Determine the [x, y] coordinate at the center of the cell enclosing the given text.  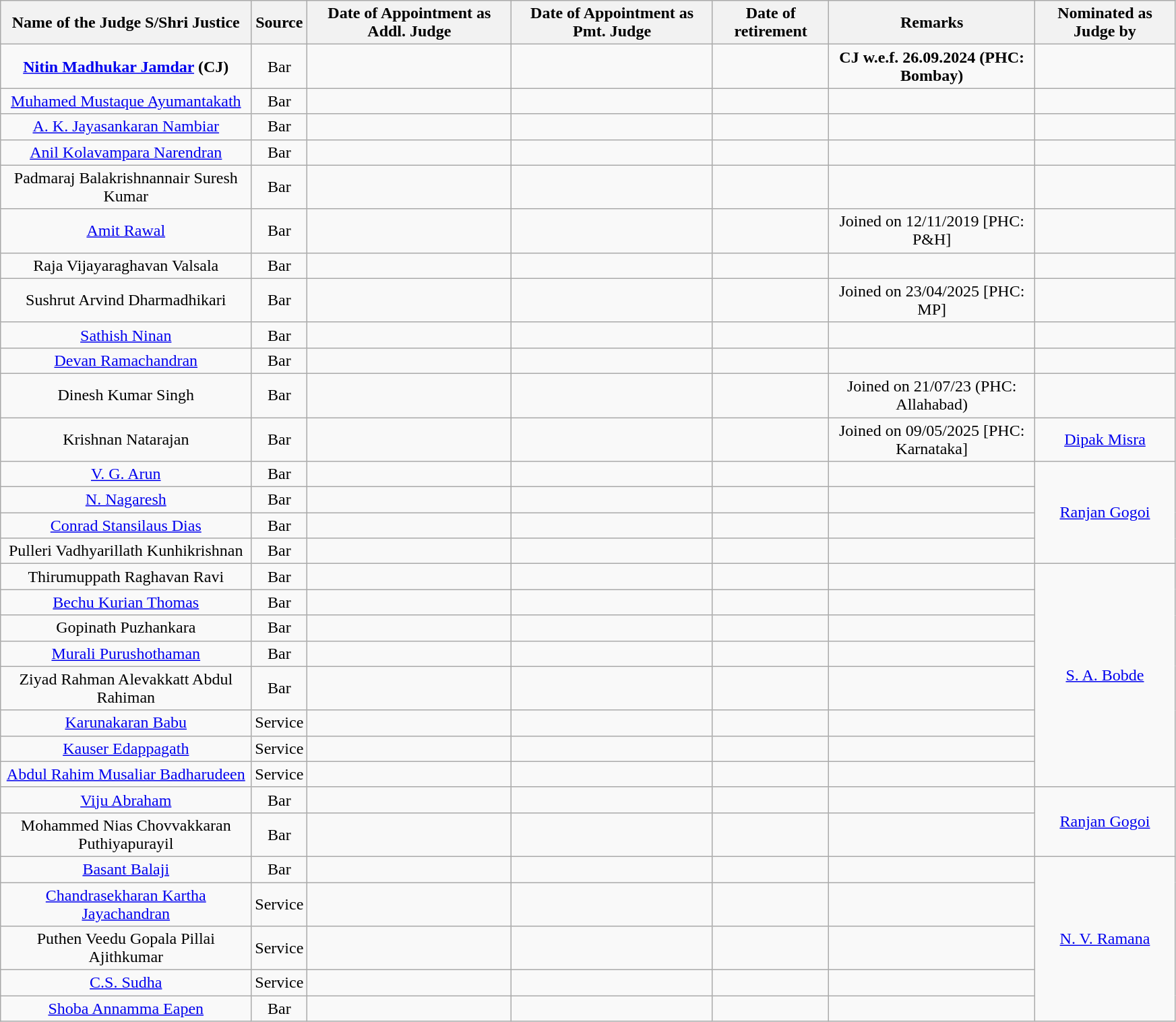
Joined on 23/04/2025 [PHC: MP] [931, 300]
Remarks [931, 23]
A. K. Jayasankaran Nambiar [126, 127]
Kauser Edappagath [126, 748]
Muhamed Mustaque Ayumantakath [126, 101]
Devan Ramachandran [126, 360]
Murali Purushothaman [126, 653]
Basant Balaji [126, 869]
Karunakaran Babu [126, 723]
Gopinath Puzhankara [126, 628]
Viju Abraham [126, 800]
Bechu Kurian Thomas [126, 602]
Mohammed Nias Chovvakkaran Puthiyapurayil [126, 834]
Dipak Misra [1105, 439]
Krishnan Natarajan [126, 439]
S. A. Bobde [1105, 676]
Date of retirement [771, 23]
Puthen Veedu Gopala Pillai Ajithkumar [126, 949]
Anil Kolavampara Narendran [126, 152]
Joined on 21/07/23 (PHC: Allahabad) [931, 395]
C.S. Sudha [126, 983]
Raja Vijayaraghavan Valsala [126, 265]
Dinesh Kumar Singh [126, 395]
Date of Appointment as Addl. Judge [410, 23]
Padmaraj Balakrishnannair Suresh Kumar [126, 187]
Joined on 09/05/2025 [PHC: Karnataka] [931, 439]
Amit Rawal [126, 230]
Conrad Stansilaus Dias [126, 525]
Ziyad Rahman Alevakkatt Abdul Rahiman [126, 689]
Pulleri Vadhyarillath Kunhikrishnan [126, 551]
Nominated as Judge by [1105, 23]
Joined on 12/11/2019 [PHC: P&H] [931, 230]
V. G. Arun [126, 474]
N. V. Ramana [1105, 938]
Source [279, 23]
Sathish Ninan [126, 335]
Chandrasekharan Kartha Jayachandran [126, 904]
N. Nagaresh [126, 500]
CJ w.e.f. 26.09.2024 (PHC: Bombay) [931, 66]
Abdul Rahim Musaliar Badharudeen [126, 774]
Shoba Annamma Eapen [126, 1009]
Date of Appointment as Pmt. Judge [612, 23]
Name of the Judge S/Shri Justice [126, 23]
Nitin Madhukar Jamdar (CJ) [126, 66]
Thirumuppath Raghavan Ravi [126, 577]
Sushrut Arvind Dharmadhikari [126, 300]
